For the text-containing cell, return its midpoint in [x, y] coordinate format. 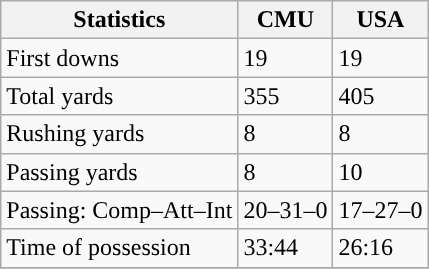
17–27–0 [380, 210]
USA [380, 20]
First downs [120, 58]
Statistics [120, 20]
Passing yards [120, 172]
Total yards [120, 96]
355 [286, 96]
Passing: Comp–Att–Int [120, 210]
10 [380, 172]
Time of possession [120, 248]
Rushing yards [120, 134]
33:44 [286, 248]
20–31–0 [286, 210]
405 [380, 96]
26:16 [380, 248]
CMU [286, 20]
